For the text-containing cell, return its midpoint in (X, Y) coordinate format. 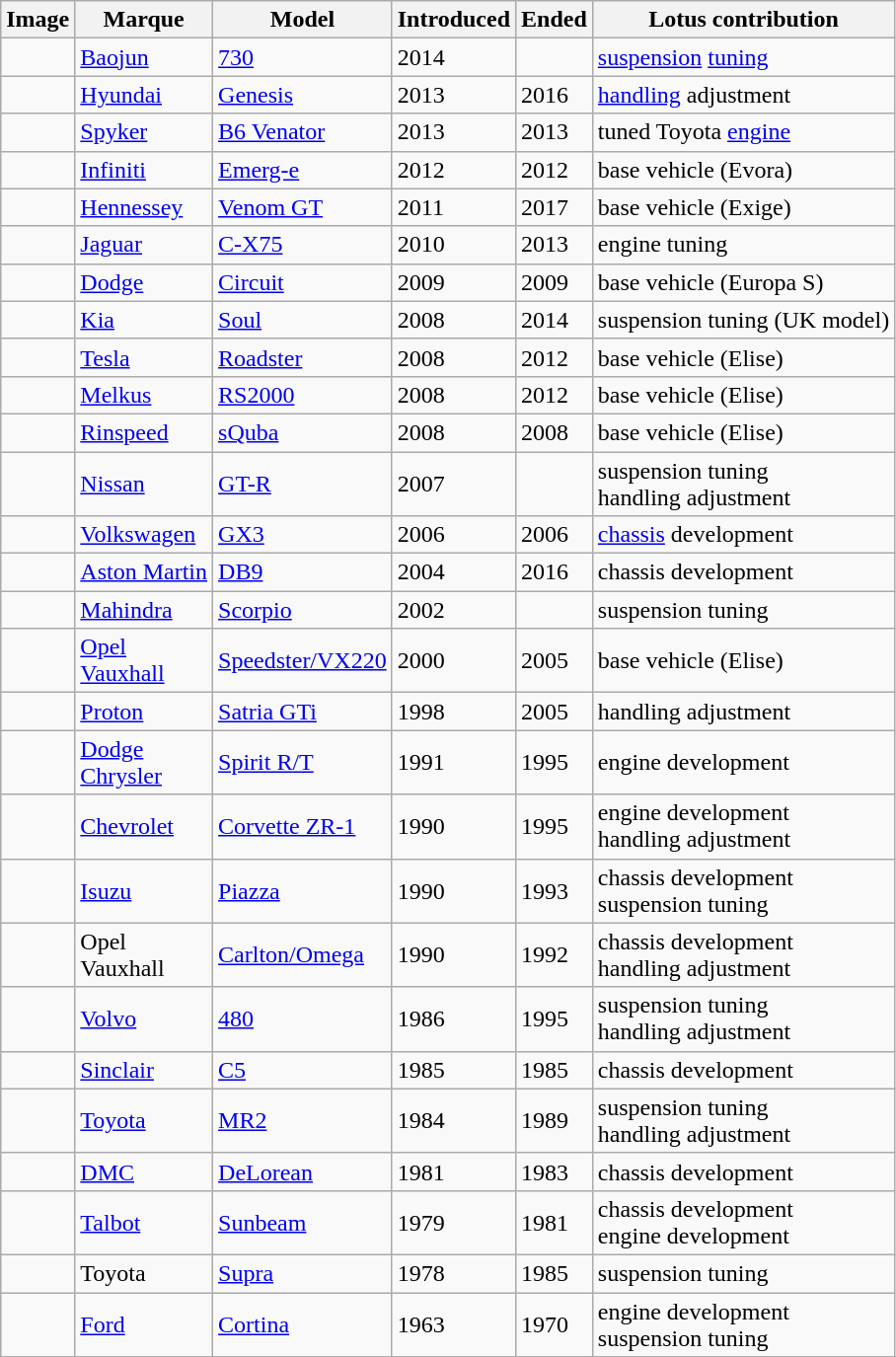
Ford (144, 1324)
sQuba (303, 432)
Sinclair (144, 1070)
chassis developmenthandling adjustment (743, 955)
Supra (303, 1273)
2004 (454, 572)
Corvette ZR-1 (303, 827)
1998 (454, 712)
2011 (454, 207)
Volkswagen (144, 535)
2017 (555, 207)
Kia (144, 320)
Piazza (303, 890)
tuned Toyota engine (743, 132)
Proton (144, 712)
1979 (454, 1222)
Image (37, 20)
Introduced (454, 20)
Satria GTi (303, 712)
1989 (555, 1121)
730 (303, 57)
1984 (454, 1121)
Tesla (144, 357)
1970 (555, 1324)
Volvo (144, 1018)
Baojun (144, 57)
Ended (555, 20)
Scorpio (303, 610)
Circuit (303, 282)
2002 (454, 610)
Mahindra (144, 610)
Model (303, 20)
engine development (743, 762)
2010 (454, 245)
Carlton/Omega (303, 955)
Rinspeed (144, 432)
Speedster/VX220 (303, 661)
GT-R (303, 484)
1978 (454, 1273)
Nissan (144, 484)
1986 (454, 1018)
Talbot (144, 1222)
1992 (555, 955)
Dodge (144, 282)
GX3 (303, 535)
RS2000 (303, 395)
base vehicle (Evora) (743, 170)
MR2 (303, 1121)
Hyundai (144, 95)
engine tuning (743, 245)
Infiniti (144, 170)
Sunbeam (303, 1222)
base vehicle (Exige) (743, 207)
DeLorean (303, 1171)
C5 (303, 1070)
chassis developmentengine development (743, 1222)
Emerg-e (303, 170)
Genesis (303, 95)
Isuzu (144, 890)
Spirit R/T (303, 762)
DMC (144, 1171)
Lotus contribution (743, 20)
Spyker (144, 132)
C-X75 (303, 245)
chassis developmentsuspension tuning (743, 890)
2007 (454, 484)
480 (303, 1018)
Marque (144, 20)
Aston Martin (144, 572)
Roadster (303, 357)
B6 Venator (303, 132)
2000 (454, 661)
DB9 (303, 572)
Melkus (144, 395)
1991 (454, 762)
1983 (555, 1171)
Cortina (303, 1324)
engine developmentsuspension tuning (743, 1324)
1963 (454, 1324)
engine developmenthandling adjustment (743, 827)
1993 (555, 890)
Hennessey (144, 207)
Soul (303, 320)
DodgeChrysler (144, 762)
Venom GT (303, 207)
base vehicle (Europa S) (743, 282)
Chevrolet (144, 827)
Jaguar (144, 245)
suspension tuning (UK model) (743, 320)
